Locate the cell with the specified text and output its [X, Y] center coordinate. 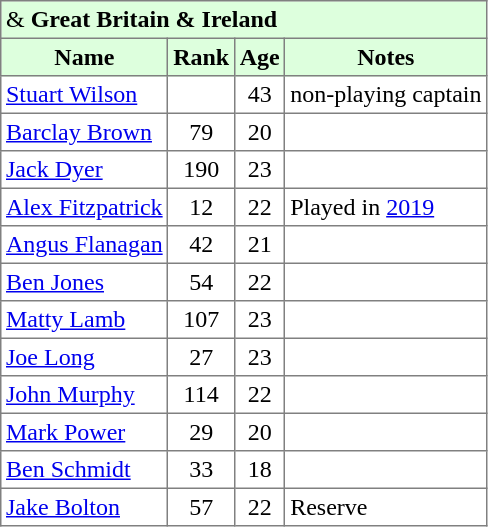
Barclay Brown [84, 132]
Angus Flanagan [84, 245]
12 [202, 207]
Played in 2019 [386, 207]
42 [202, 245]
79 [202, 132]
107 [202, 320]
& Great Britain & Ireland [244, 20]
43 [259, 95]
Notes [386, 57]
Jake Bolton [84, 507]
54 [202, 282]
Matty Lamb [84, 320]
Rank [202, 57]
114 [202, 395]
Name [84, 57]
Joe Long [84, 357]
Mark Power [84, 432]
33 [202, 470]
Ben Jones [84, 282]
non-playing captain [386, 95]
Stuart Wilson [84, 95]
John Murphy [84, 395]
Jack Dyer [84, 170]
190 [202, 170]
Alex Fitzpatrick [84, 207]
Reserve [386, 507]
18 [259, 470]
57 [202, 507]
21 [259, 245]
29 [202, 432]
Age [259, 57]
27 [202, 357]
Ben Schmidt [84, 470]
